Return the (x, y) coordinate for the center point of the cell that contains the specified text.  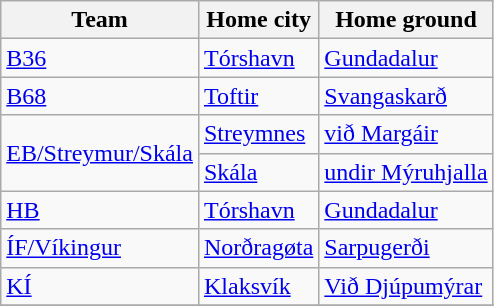
Sarpugerði (406, 248)
B68 (100, 96)
Home city (258, 20)
Home ground (406, 20)
Svangaskarð (406, 96)
ÍF/Víkingur (100, 248)
EB/Streymur/Skála (100, 153)
Við Djúpumýrar (406, 286)
Skála (258, 172)
undir Mýruhjalla (406, 172)
við Margáir (406, 134)
HB (100, 210)
Team (100, 20)
KÍ (100, 286)
Klaksvík (258, 286)
Toftir (258, 96)
Norðragøta (258, 248)
B36 (100, 58)
Streymnes (258, 134)
